Locate the cell with the specified text and output its (X, Y) center coordinate. 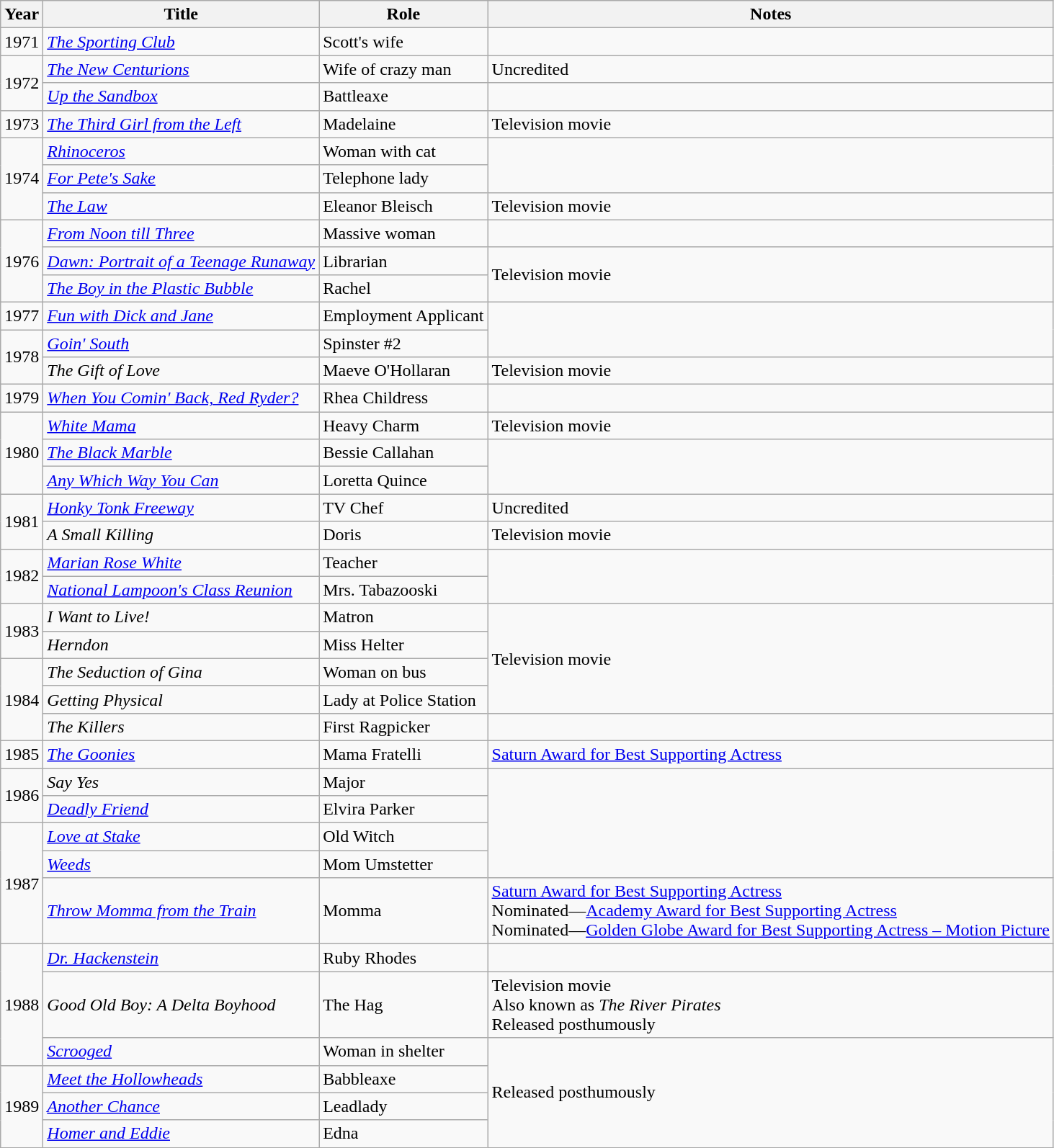
1985 (22, 754)
Battleaxe (403, 97)
Librarian (403, 261)
1987 (22, 884)
Year (22, 14)
1978 (22, 357)
Wife of crazy man (403, 69)
Massive woman (403, 233)
Old Witch (403, 837)
1971 (22, 42)
1989 (22, 1106)
Employment Applicant (403, 315)
Spinster #2 (403, 344)
Released posthumously (771, 1093)
Say Yes (182, 781)
The Killers (182, 727)
Mrs. Tabazooski (403, 590)
Dawn: Portrait of a Teenage Runaway (182, 261)
Dr. Hackenstein (182, 958)
The Third Girl from the Left (182, 124)
1977 (22, 315)
1973 (22, 124)
1980 (22, 453)
Woman on bus (403, 672)
Mom Umstetter (403, 864)
Throw Momma from the Train (182, 911)
The Sporting Club (182, 42)
Miss Helter (403, 645)
Rhea Childress (403, 398)
1972 (22, 83)
The New Centurions (182, 69)
Leadlady (403, 1106)
When You Comin' Back, Red Ryder? (182, 398)
I Want to Live! (182, 617)
Loretta Quince (403, 480)
Elvira Parker (403, 810)
Television movieAlso known as The River PiratesReleased posthumously (771, 1005)
Weeds (182, 864)
Scott's wife (403, 42)
Woman in shelter (403, 1051)
The Gift of Love (182, 371)
TV Chef (403, 508)
Eleanor Bleisch (403, 206)
Teacher (403, 562)
Notes (771, 14)
Bessie Callahan (403, 453)
Role (403, 14)
Ruby Rhodes (403, 958)
Telephone lady (403, 179)
Maeve O'Hollaran (403, 371)
The Seduction of Gina (182, 672)
Mama Fratelli (403, 754)
Herndon (182, 645)
First Ragpicker (403, 727)
National Lampoon's Class Reunion (182, 590)
Lady at Police Station (403, 699)
Love at Stake (182, 837)
Fun with Dick and Jane (182, 315)
Rachel (403, 288)
From Noon till Three (182, 233)
Meet the Hollowheads (182, 1079)
1976 (22, 261)
Edna (403, 1134)
Good Old Boy: A Delta Boyhood (182, 1005)
Up the Sandbox (182, 97)
The Goonies (182, 754)
Major (403, 781)
Momma (403, 911)
Title (182, 14)
1979 (22, 398)
Homer and Eddie (182, 1134)
Scrooged (182, 1051)
Getting Physical (182, 699)
1984 (22, 699)
A Small Killing (182, 535)
Honky Tonk Freeway (182, 508)
1981 (22, 521)
The Black Marble (182, 453)
Goin' South (182, 344)
1974 (22, 179)
Any Which Way You Can (182, 480)
The Law (182, 206)
Babbleaxe (403, 1079)
1988 (22, 1005)
Doris (403, 535)
The Boy in the Plastic Bubble (182, 288)
1986 (22, 795)
The Hag (403, 1005)
Deadly Friend (182, 810)
Matron (403, 617)
Heavy Charm (403, 426)
Rhinoceros (182, 151)
Madelaine (403, 124)
Woman with cat (403, 151)
White Mama (182, 426)
1983 (22, 631)
For Pete's Sake (182, 179)
Marian Rose White (182, 562)
Another Chance (182, 1106)
Saturn Award for Best Supporting Actress (771, 754)
1982 (22, 576)
